Identify which cell holds the provided text, then report its (x, y) central coordinate. 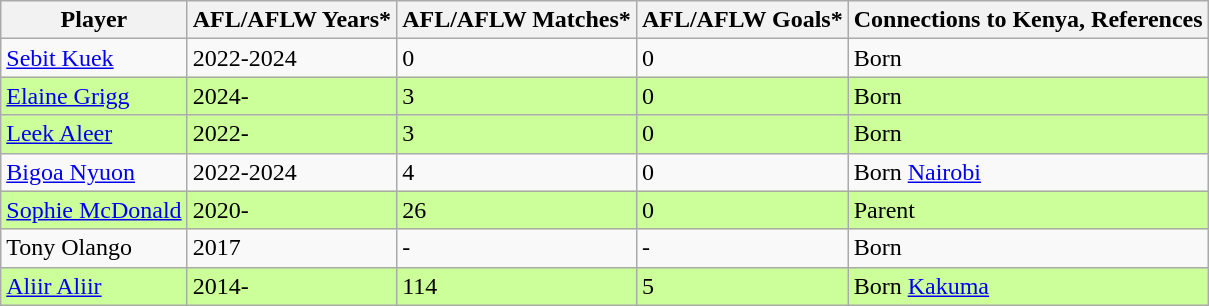
Born Nairobi (1028, 172)
Aliir Aliir (94, 286)
Leek Aleer (94, 134)
2020- (292, 210)
2017 (292, 248)
Sophie McDonald (94, 210)
Tony Olango (94, 248)
Elaine Grigg (94, 96)
26 (517, 210)
Sebit Kuek (94, 58)
2014- (292, 286)
Born Kakuma (1028, 286)
Connections to Kenya, References (1028, 20)
Parent (1028, 210)
4 (517, 172)
5 (742, 286)
Player (94, 20)
AFL/AFLW Years* (292, 20)
114 (517, 286)
AFL/AFLW Matches* (517, 20)
2024- (292, 96)
2022- (292, 134)
AFL/AFLW Goals* (742, 20)
Bigoa Nyuon (94, 172)
